Scan for the cell matching the given text and deliver its (x, y) coordinate at center. 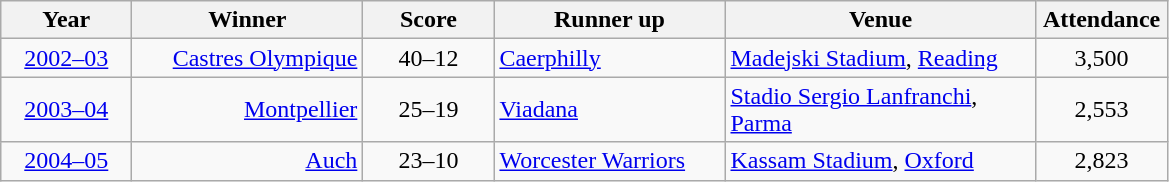
2002–03 (66, 58)
Madejski Stadium, Reading (880, 58)
Winner (248, 20)
3,500 (1102, 58)
Score (428, 20)
Castres Olympique (248, 58)
40–12 (428, 58)
Worcester Warriors (610, 161)
2004–05 (66, 161)
Year (66, 20)
23–10 (428, 161)
Runner up (610, 20)
25–19 (428, 110)
Stadio Sergio Lanfranchi, Parma (880, 110)
Caerphilly (610, 58)
Kassam Stadium, Oxford (880, 161)
Auch (248, 161)
2,823 (1102, 161)
Viadana (610, 110)
2003–04 (66, 110)
Venue (880, 20)
Montpellier (248, 110)
2,553 (1102, 110)
Attendance (1102, 20)
